Scan for the cell matching the given text and deliver its [X, Y] coordinate at center. 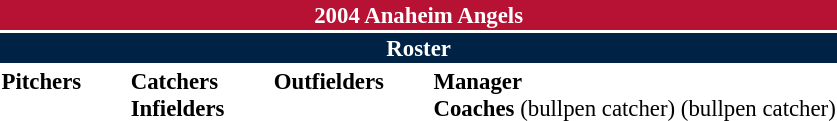
2004 Anaheim Angels [418, 15]
Roster [418, 48]
